Scan for the cell matching the given text and deliver its (X, Y) coordinate at center. 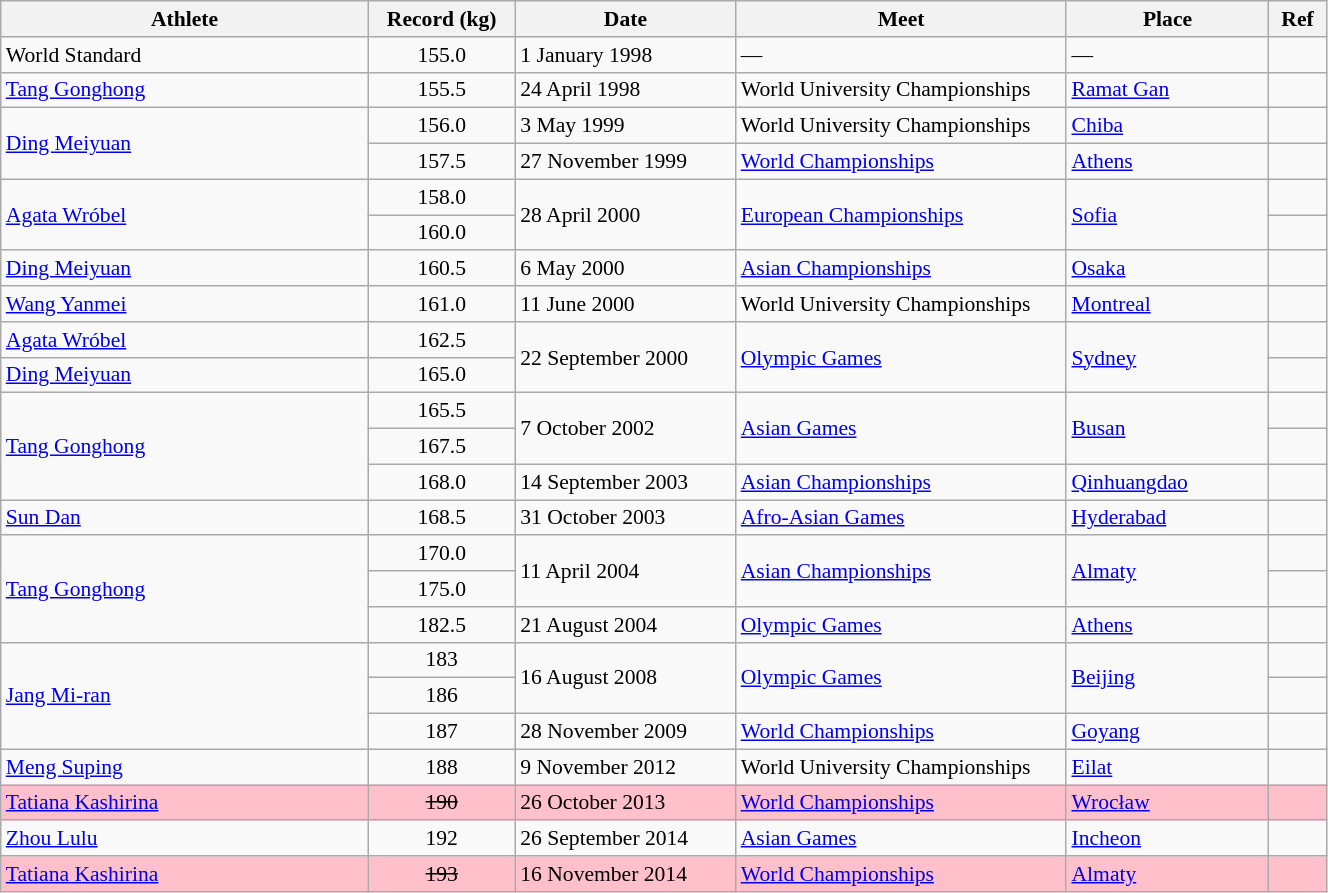
28 April 2000 (625, 214)
Meet (902, 19)
165.5 (442, 411)
11 June 2000 (625, 304)
Osaka (1167, 269)
22 September 2000 (625, 358)
187 (442, 732)
16 August 2008 (625, 678)
Chiba (1167, 126)
Athlete (184, 19)
Montreal (1167, 304)
7 October 2002 (625, 428)
167.5 (442, 447)
Zhou Lulu (184, 839)
193 (442, 874)
160.0 (442, 233)
157.5 (442, 162)
156.0 (442, 126)
Sun Dan (184, 518)
Beijing (1167, 678)
165.0 (442, 375)
Sydney (1167, 358)
16 November 2014 (625, 874)
Wrocław (1167, 803)
168.0 (442, 482)
11 April 2004 (625, 572)
190 (442, 803)
162.5 (442, 340)
Ramat Gan (1167, 90)
Meng Suping (184, 767)
Afro-Asian Games (902, 518)
1 January 1998 (625, 55)
170.0 (442, 554)
168.5 (442, 518)
26 September 2014 (625, 839)
155.5 (442, 90)
160.5 (442, 269)
Eilat (1167, 767)
188 (442, 767)
3 May 1999 (625, 126)
Sofia (1167, 214)
31 October 2003 (625, 518)
Busan (1167, 428)
24 April 1998 (625, 90)
World Standard (184, 55)
158.0 (442, 197)
182.5 (442, 625)
192 (442, 839)
Incheon (1167, 839)
Jang Mi-ran (184, 696)
Record (kg) (442, 19)
175.0 (442, 589)
26 October 2013 (625, 803)
27 November 1999 (625, 162)
Hyderabad (1167, 518)
21 August 2004 (625, 625)
161.0 (442, 304)
Wang Yanmei (184, 304)
9 November 2012 (625, 767)
Ref (1298, 19)
155.0 (442, 55)
183 (442, 660)
28 November 2009 (625, 732)
Date (625, 19)
6 May 2000 (625, 269)
European Championships (902, 214)
Qinhuangdao (1167, 482)
186 (442, 696)
14 September 2003 (625, 482)
Goyang (1167, 732)
Place (1167, 19)
